Determine the (x, y) coordinate at the center of the cell enclosing the given text.  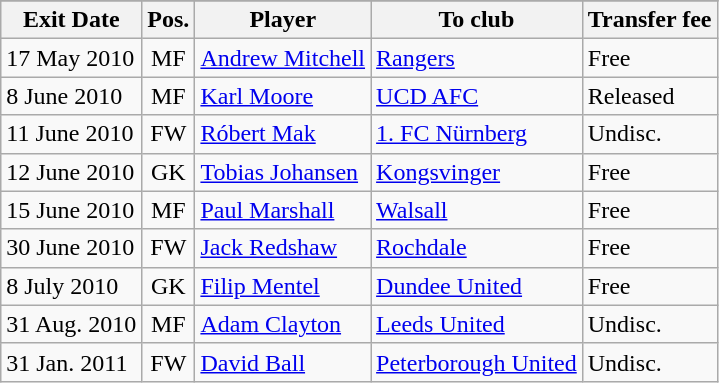
Rochdale (477, 248)
Tobias Johansen (283, 172)
12 June 2010 (72, 172)
8 July 2010 (72, 286)
Karl Moore (283, 96)
To club (477, 20)
Andrew Mitchell (283, 58)
11 June 2010 (72, 134)
Exit Date (72, 20)
Filip Mentel (283, 286)
Adam Clayton (283, 324)
31 Aug. 2010 (72, 324)
8 June 2010 (72, 96)
UCD AFC (477, 96)
Transfer fee (650, 20)
1. FC Nürnberg (477, 134)
Pos. (168, 20)
31 Jan. 2011 (72, 362)
Player (283, 20)
Rangers (477, 58)
Jack Redshaw (283, 248)
Kongsvinger (477, 172)
David Ball (283, 362)
Released (650, 96)
Dundee United (477, 286)
17 May 2010 (72, 58)
Walsall (477, 210)
Leeds United (477, 324)
30 June 2010 (72, 248)
Paul Marshall (283, 210)
Peterborough United (477, 362)
15 June 2010 (72, 210)
Róbert Mak (283, 134)
